Detect which cell encompasses the target text, then output its [x, y] center coordinate. 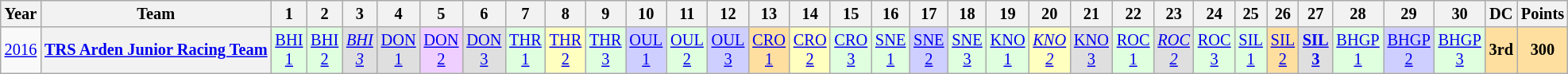
DON3 [484, 50]
25 [1250, 14]
Year [21, 14]
CRO3 [851, 50]
2016 [21, 50]
ROC1 [1134, 50]
OUL2 [687, 50]
KNO3 [1091, 50]
30 [1460, 14]
OUL1 [647, 50]
BHGP2 [1409, 50]
26 [1283, 14]
8 [566, 14]
BHGP3 [1460, 50]
22 [1134, 14]
6 [484, 14]
28 [1358, 14]
11 [687, 14]
ROC2 [1173, 50]
Team [156, 14]
18 [967, 14]
BHI2 [324, 50]
THR1 [525, 50]
SNE3 [967, 50]
THR2 [566, 50]
BHI3 [360, 50]
21 [1091, 14]
3 [360, 14]
16 [890, 14]
CRO2 [810, 50]
BHGP1 [1358, 50]
300 [1543, 50]
DC [1501, 14]
DON2 [442, 50]
27 [1315, 14]
7 [525, 14]
KNO1 [1008, 50]
20 [1049, 14]
KNO2 [1049, 50]
THR3 [605, 50]
2 [324, 14]
1 [289, 14]
9 [605, 14]
14 [810, 14]
13 [769, 14]
24 [1215, 14]
29 [1409, 14]
17 [929, 14]
BHI1 [289, 50]
OUL3 [728, 50]
SNE2 [929, 50]
3rd [1501, 50]
SIL1 [1250, 50]
TRS Arden Junior Racing Team [156, 50]
SIL3 [1315, 50]
12 [728, 14]
4 [399, 14]
19 [1008, 14]
5 [442, 14]
10 [647, 14]
15 [851, 14]
DON1 [399, 50]
23 [1173, 14]
SNE1 [890, 50]
Points [1543, 14]
ROC3 [1215, 50]
SIL2 [1283, 50]
CRO1 [769, 50]
